Return the [x, y] coordinate for the center point of the cell that contains the specified text.  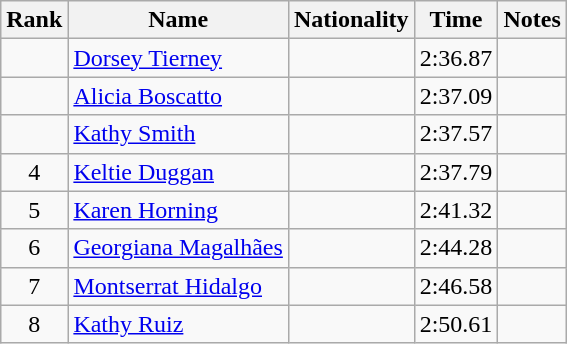
2:41.32 [456, 210]
Georgiana Magalhães [178, 248]
Kathy Ruiz [178, 324]
7 [34, 286]
Karen Horning [178, 210]
Montserrat Hidalgo [178, 286]
Dorsey Tierney [178, 58]
Rank [34, 20]
Alicia Boscatto [178, 96]
2:36.87 [456, 58]
Name [178, 20]
Kathy Smith [178, 134]
8 [34, 324]
Time [456, 20]
Keltie Duggan [178, 172]
2:50.61 [456, 324]
5 [34, 210]
4 [34, 172]
2:37.79 [456, 172]
2:37.09 [456, 96]
2:46.58 [456, 286]
6 [34, 248]
Notes [532, 20]
2:37.57 [456, 134]
2:44.28 [456, 248]
Nationality [351, 20]
